Search for the cell housing the specified text and yield its [x, y] center coordinate. 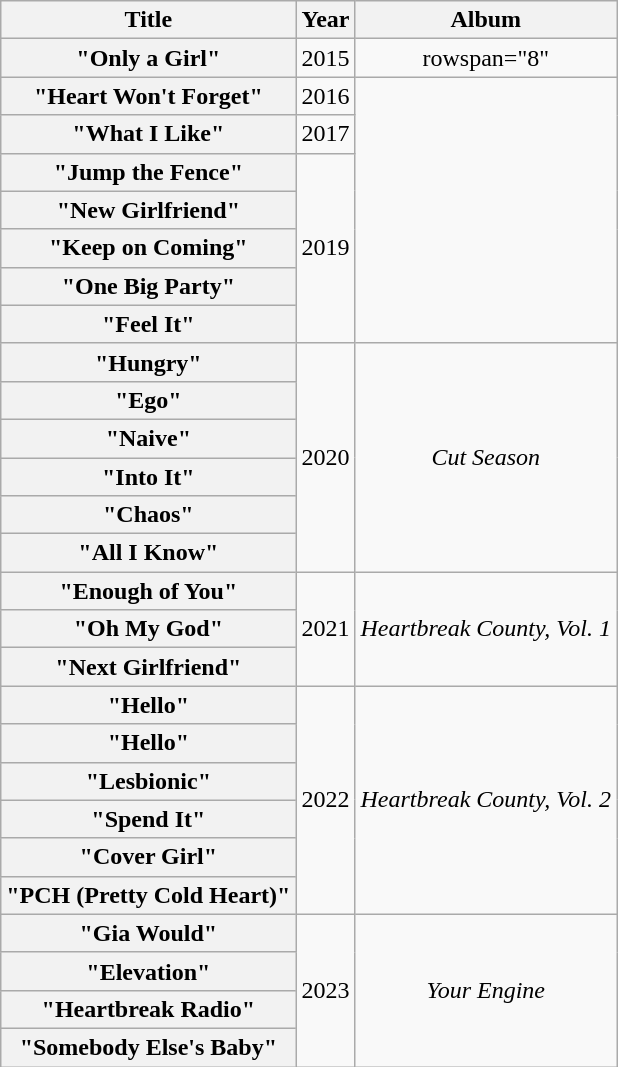
Title [148, 20]
"Next Girlfriend" [148, 667]
"Keep on Coming" [148, 248]
2020 [326, 457]
Heartbreak County, Vol. 1 [486, 629]
Cut Season [486, 457]
2015 [326, 58]
"Gia Would" [148, 933]
"Ego" [148, 400]
"Oh My God" [148, 629]
2016 [326, 96]
"Elevation" [148, 971]
"Heart Won't Forget" [148, 96]
"Somebody Else's Baby" [148, 1047]
Album [486, 20]
rowspan="8" [486, 58]
"New Girlfriend" [148, 210]
"What I Like" [148, 134]
Your Engine [486, 990]
"Only a Girl" [148, 58]
"One Big Party" [148, 286]
"Enough of You" [148, 591]
2017 [326, 134]
"PCH (Pretty Cold Heart)" [148, 895]
"Spend It" [148, 819]
2021 [326, 629]
"Jump the Fence" [148, 172]
"Cover Girl" [148, 857]
"Naive" [148, 438]
Year [326, 20]
"Lesbionic" [148, 781]
"Heartbreak Radio" [148, 1009]
"All I Know" [148, 553]
"Chaos" [148, 515]
2019 [326, 248]
2023 [326, 990]
"Into It" [148, 477]
"Hungry" [148, 362]
Heartbreak County, Vol. 2 [486, 800]
"Feel It" [148, 324]
2022 [326, 800]
